Scan for the cell matching the given text and deliver its (X, Y) coordinate at center. 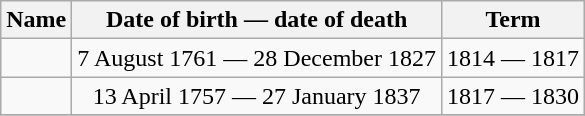
1814 — 1817 (512, 58)
Term (512, 20)
13 April 1757 — 27 January 1837 (257, 96)
Date of birth — date of death (257, 20)
7 August 1761 — 28 December 1827 (257, 58)
1817 — 1830 (512, 96)
Name (36, 20)
